Output the (x, y) coordinate of the center of the cell containing the given text.  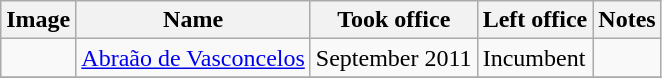
Notes (627, 20)
Image (38, 20)
Left office (535, 20)
Incumbent (535, 58)
Took office (394, 20)
Name (194, 20)
Abraão de Vasconcelos (194, 58)
September 2011 (394, 58)
